Return the [X, Y] coordinate for the center point of the cell that contains the specified text.  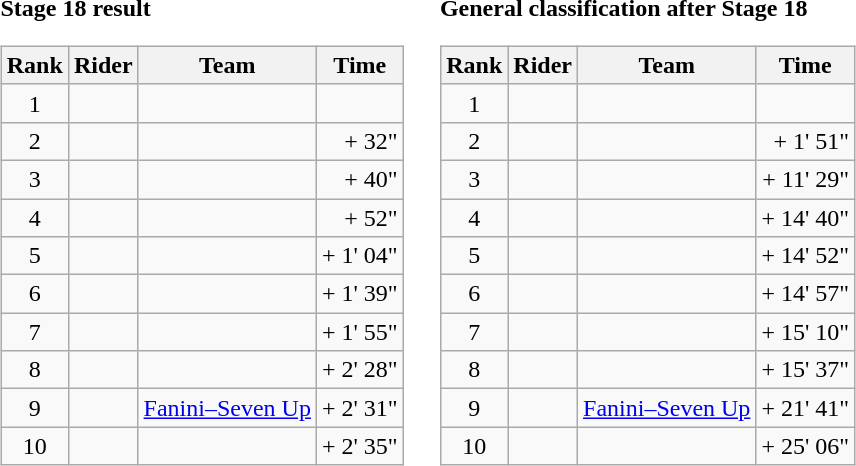
+ 40" [360, 179]
+ 1' 39" [360, 294]
+ 11' 29" [806, 179]
+ 32" [360, 141]
+ 25' 06" [806, 446]
+ 14' 40" [806, 217]
+ 1' 04" [360, 256]
+ 2' 31" [360, 408]
+ 15' 10" [806, 332]
+ 15' 37" [806, 370]
+ 21' 41" [806, 408]
+ 14' 52" [806, 256]
+ 2' 35" [360, 446]
+ 52" [360, 217]
+ 2' 28" [360, 370]
+ 1' 55" [360, 332]
+ 14' 57" [806, 294]
+ 1' 51" [806, 141]
